Scan for the cell matching the given text and deliver its [x, y] coordinate at center. 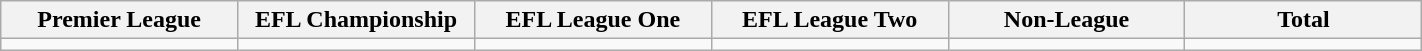
EFL League Two [830, 20]
Total [1304, 20]
Premier League [120, 20]
Non-League [1066, 20]
EFL League One [592, 20]
EFL Championship [356, 20]
